Scan for the cell matching the given text and deliver its [X, Y] coordinate at center. 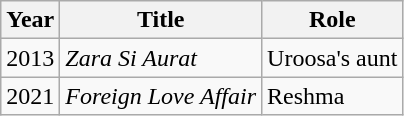
Zara Si Aurat [161, 58]
Title [161, 20]
Role [332, 20]
Reshma [332, 96]
Foreign Love Affair [161, 96]
2021 [30, 96]
Uroosa's aunt [332, 58]
2013 [30, 58]
Year [30, 20]
